Extract the (x, y) coordinate from the center of the cell holding the provided text.  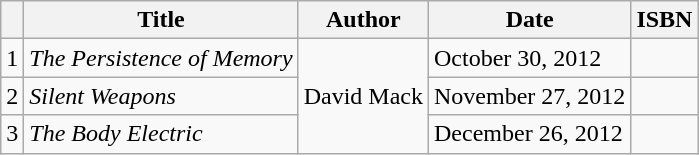
Date (530, 20)
Title (161, 20)
ISBN (664, 20)
1 (12, 58)
Silent Weapons (161, 96)
The Body Electric (161, 134)
3 (12, 134)
2 (12, 96)
The Persistence of Memory (161, 58)
December 26, 2012 (530, 134)
October 30, 2012 (530, 58)
November 27, 2012 (530, 96)
Author (363, 20)
David Mack (363, 96)
